Determine the [X, Y] coordinate at the center of the cell enclosing the given text.  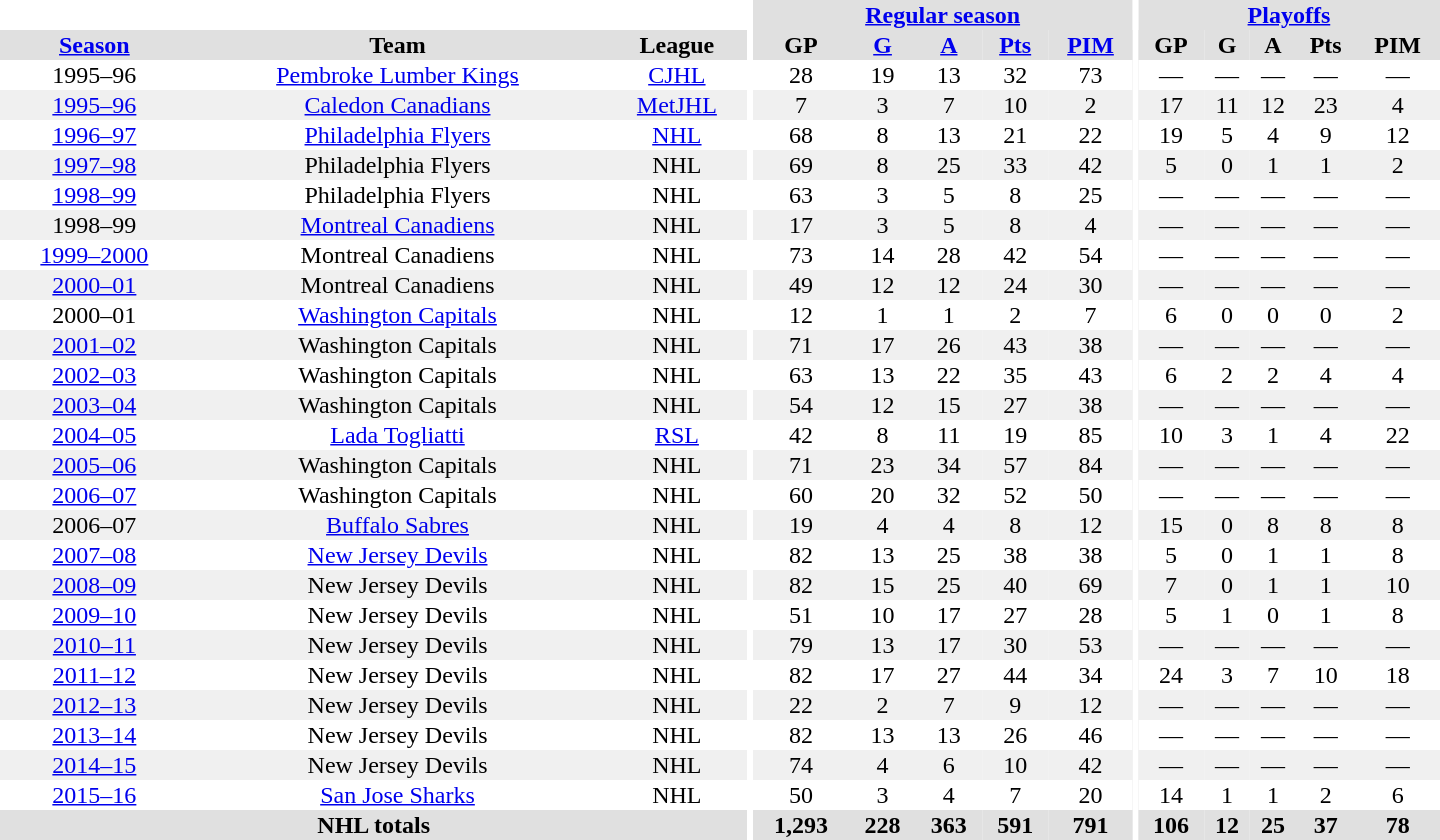
2001–02 [94, 345]
2013–14 [94, 735]
2015–16 [94, 795]
Caledon Canadians [398, 105]
79 [802, 645]
49 [802, 285]
Lada Togliatti [398, 435]
2002–03 [94, 375]
68 [802, 135]
35 [1015, 375]
51 [802, 615]
2010–11 [94, 645]
Team [398, 45]
2011–12 [94, 675]
1,293 [802, 825]
NHL totals [374, 825]
591 [1015, 825]
League [676, 45]
791 [1090, 825]
2014–15 [94, 765]
2005–06 [94, 465]
Playoffs [1289, 15]
1997–98 [94, 165]
228 [882, 825]
RSL [676, 435]
San Jose Sharks [398, 795]
Buffalo Sabres [398, 525]
37 [1326, 825]
MetJHL [676, 105]
Pembroke Lumber Kings [398, 75]
33 [1015, 165]
60 [802, 495]
363 [949, 825]
85 [1090, 435]
78 [1398, 825]
2009–10 [94, 615]
53 [1090, 645]
Regular season [943, 15]
46 [1090, 735]
74 [802, 765]
40 [1015, 585]
2007–08 [94, 555]
44 [1015, 675]
1999–2000 [94, 255]
2004–05 [94, 435]
57 [1015, 465]
84 [1090, 465]
52 [1015, 495]
CJHL [676, 75]
21 [1015, 135]
2003–04 [94, 405]
2012–13 [94, 705]
1996–97 [94, 135]
Season [94, 45]
106 [1171, 825]
18 [1398, 675]
2008–09 [94, 585]
